Extract the [x, y] coordinate from the center of the cell holding the provided text.  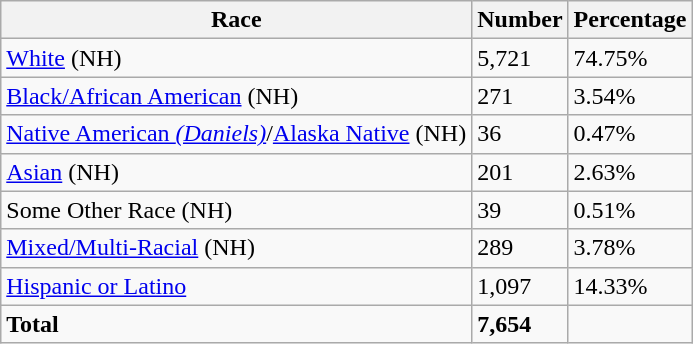
Total [236, 324]
289 [520, 248]
74.75% [630, 58]
2.63% [630, 172]
1,097 [520, 286]
Hispanic or Latino [236, 286]
Some Other Race (NH) [236, 210]
14.33% [630, 286]
0.47% [630, 134]
Number [520, 20]
271 [520, 96]
Native American (Daniels)/Alaska Native (NH) [236, 134]
201 [520, 172]
Asian (NH) [236, 172]
39 [520, 210]
5,721 [520, 58]
36 [520, 134]
3.78% [630, 248]
7,654 [520, 324]
Black/African American (NH) [236, 96]
0.51% [630, 210]
Percentage [630, 20]
3.54% [630, 96]
Mixed/Multi-Racial (NH) [236, 248]
White (NH) [236, 58]
Race [236, 20]
